From the cell containing the given text, extract its center point as (X, Y) coordinate. 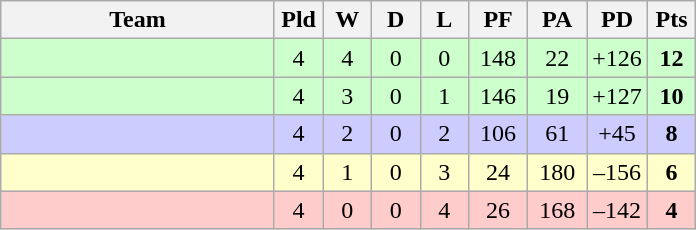
148 (498, 58)
PA (558, 20)
180 (558, 172)
+126 (618, 58)
L (444, 20)
61 (558, 134)
Pts (672, 20)
PD (618, 20)
19 (558, 96)
106 (498, 134)
24 (498, 172)
12 (672, 58)
+45 (618, 134)
W (348, 20)
168 (558, 210)
8 (672, 134)
PF (498, 20)
+127 (618, 96)
–156 (618, 172)
Team (138, 20)
26 (498, 210)
–142 (618, 210)
D (396, 20)
146 (498, 96)
Pld (298, 20)
22 (558, 58)
6 (672, 172)
10 (672, 96)
